Scan for the cell matching the given text and deliver its (x, y) coordinate at center. 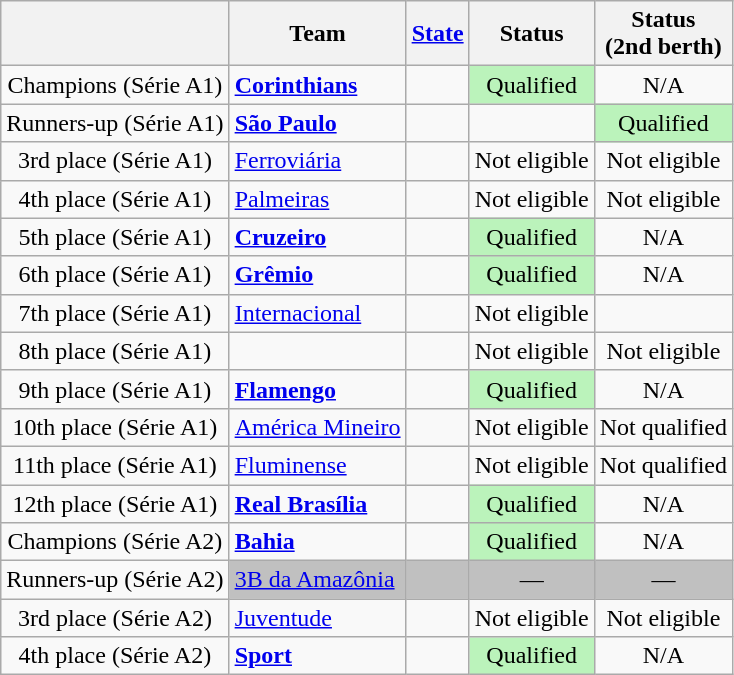
9th place (Série A1) (115, 389)
Champions (Série A1) (115, 85)
Flamengo (318, 389)
Internacional (318, 313)
11th place (Série A1) (115, 465)
Status (532, 34)
3rd place (Série A2) (115, 618)
Ferroviária (318, 161)
Runners-up (Série A1) (115, 123)
6th place (Série A1) (115, 275)
São Paulo (318, 123)
5th place (Série A1) (115, 237)
Sport (318, 656)
8th place (Série A1) (115, 351)
3B da Amazônia (318, 580)
Bahia (318, 542)
Corinthians (318, 85)
Grêmio (318, 275)
3rd place (Série A1) (115, 161)
Fluminense (318, 465)
State (438, 34)
Cruzeiro (318, 237)
Status(2nd berth) (663, 34)
10th place (Série A1) (115, 427)
4th place (Série A2) (115, 656)
Real Brasília (318, 503)
4th place (Série A1) (115, 199)
Palmeiras (318, 199)
7th place (Série A1) (115, 313)
Team (318, 34)
12th place (Série A1) (115, 503)
Champions (Série A2) (115, 542)
América Mineiro (318, 427)
Juventude (318, 618)
Runners-up (Série A2) (115, 580)
